Scan for the cell matching the given text and deliver its [x, y] coordinate at center. 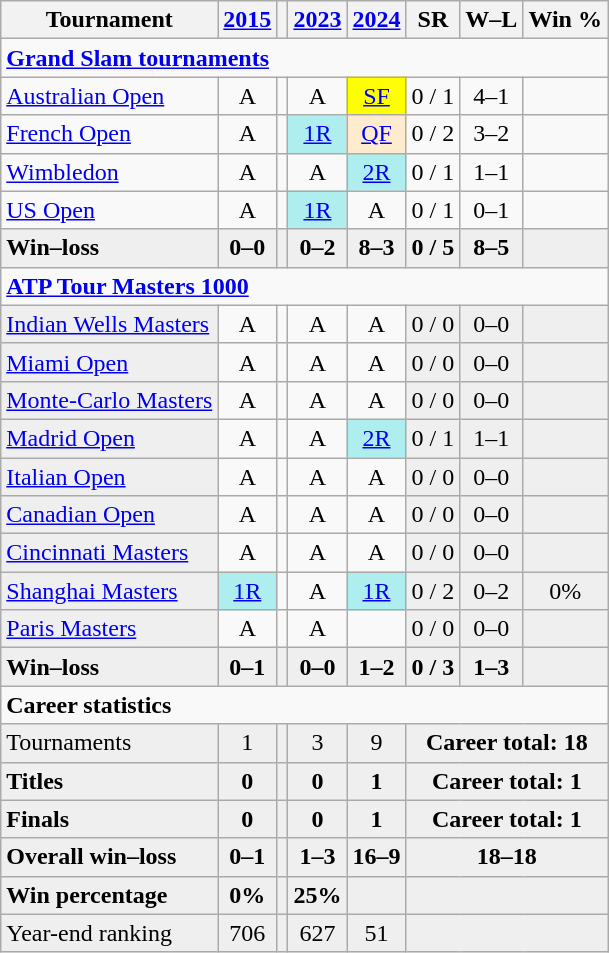
0 / 3 [433, 667]
Madrid Open [110, 438]
627 [318, 933]
51 [376, 933]
QF [376, 134]
Canadian Open [110, 515]
3–2 [492, 134]
2024 [376, 20]
French Open [110, 134]
9 [376, 743]
8–5 [492, 248]
16–9 [376, 857]
SR [433, 20]
25% [318, 895]
706 [248, 933]
Shanghai Masters [110, 591]
2023 [318, 20]
Tournaments [110, 743]
Win percentage [110, 895]
US Open [110, 210]
Indian Wells Masters [110, 324]
Win % [566, 20]
SF [376, 96]
Year-end ranking [110, 933]
Career total: 18 [506, 743]
Tournament [110, 20]
Career statistics [304, 705]
Grand Slam tournaments [304, 58]
W–L [492, 20]
Cincinnati Masters [110, 553]
18–18 [506, 857]
Paris Masters [110, 629]
Australian Open [110, 96]
0 / 5 [433, 248]
Wimbledon [110, 172]
Monte-Carlo Masters [110, 400]
Miami Open [110, 362]
8–3 [376, 248]
Titles [110, 781]
Italian Open [110, 477]
Overall win–loss [110, 857]
Finals [110, 819]
3 [318, 743]
1–2 [376, 667]
2015 [248, 20]
4–1 [492, 96]
ATP Tour Masters 1000 [304, 286]
